Detect which cell encompasses the target text, then output its (x, y) center coordinate. 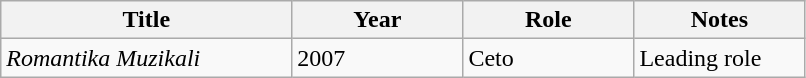
2007 (378, 58)
Role (548, 20)
Romantika Muzikali (146, 58)
Notes (720, 20)
Ceto (548, 58)
Title (146, 20)
Year (378, 20)
Leading role (720, 58)
